Return the [X, Y] coordinate for the center point of the cell that contains the specified text.  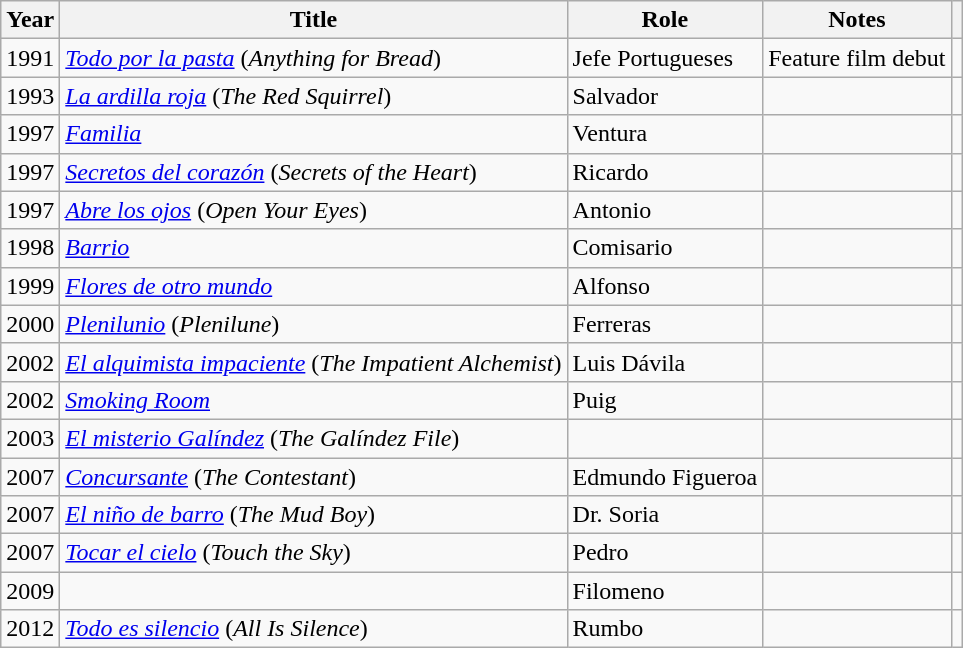
Filomeno [665, 591]
Title [314, 20]
Salvador [665, 96]
Todo por la pasta (Anything for Bread) [314, 58]
La ardilla roja (The Red Squirrel) [314, 96]
Luis Dávila [665, 362]
Role [665, 20]
Concursante (The Contestant) [314, 477]
Abre los ojos (Open Your Eyes) [314, 210]
Dr. Soria [665, 515]
Todo es silencio (All Is Silence) [314, 629]
1998 [30, 248]
Ferreras [665, 324]
Edmundo Figueroa [665, 477]
2009 [30, 591]
Pedro [665, 553]
Notes [857, 20]
2003 [30, 438]
Rumbo [665, 629]
Comisario [665, 248]
Barrio [314, 248]
Smoking Room [314, 400]
Feature film debut [857, 58]
Flores de otro mundo [314, 286]
Plenilunio (Plenilune) [314, 324]
2012 [30, 629]
2000 [30, 324]
1991 [30, 58]
Antonio [665, 210]
Ricardo [665, 172]
1999 [30, 286]
Year [30, 20]
Puig [665, 400]
Secretos del corazón (Secrets of the Heart) [314, 172]
El misterio Galíndez (The Galíndez File) [314, 438]
Familia [314, 134]
Jefe Portugueses [665, 58]
Tocar el cielo (Touch the Sky) [314, 553]
El alquimista impaciente (The Impatient Alchemist) [314, 362]
El niño de barro (The Mud Boy) [314, 515]
1993 [30, 96]
Ventura [665, 134]
Alfonso [665, 286]
